Return the (x, y) coordinate for the center point of the cell that contains the specified text.  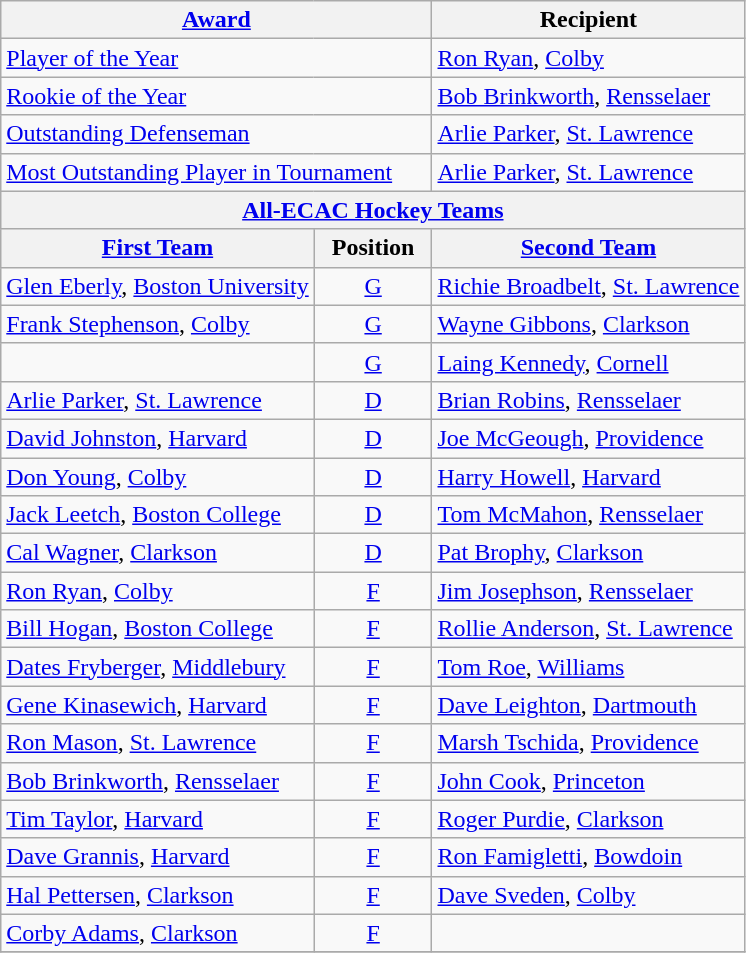
Dave Leighton, Dartmouth (588, 705)
Jim Josephson, Rensselaer (588, 591)
Tom McMahon, Rensselaer (588, 515)
Joe McGeough, Providence (588, 438)
Cal Wagner, Clarkson (158, 553)
Corby Adams, Clarkson (158, 933)
Hal Pettersen, Clarkson (158, 895)
Ron Mason, St. Lawrence (158, 743)
Dave Sveden, Colby (588, 895)
Roger Purdie, Clarkson (588, 819)
Tom Roe, Williams (588, 667)
Bill Hogan, Boston College (158, 629)
Brian Robins, Rensselaer (588, 400)
Harry Howell, Harvard (588, 477)
All-ECAC Hockey Teams (373, 210)
Outstanding Defenseman (216, 134)
Position (373, 248)
David Johnston, Harvard (158, 438)
Tim Taylor, Harvard (158, 819)
Second Team (588, 248)
Glen Eberly, Boston University (158, 286)
Laing Kennedy, Cornell (588, 362)
Frank Stephenson, Colby (158, 324)
Jack Leetch, Boston College (158, 515)
Don Young, Colby (158, 477)
Dates Fryberger, Middlebury (158, 667)
Pat Brophy, Clarkson (588, 553)
Recipient (588, 20)
Most Outstanding Player in Tournament (216, 172)
Wayne Gibbons, Clarkson (588, 324)
Player of the Year (216, 58)
Richie Broadbelt, St. Lawrence (588, 286)
Rookie of the Year (216, 96)
Gene Kinasewich, Harvard (158, 705)
Ron Famigletti, Bowdoin (588, 857)
First Team (158, 248)
Marsh Tschida, Providence (588, 743)
Award (216, 20)
John Cook, Princeton (588, 781)
Rollie Anderson, St. Lawrence (588, 629)
Dave Grannis, Harvard (158, 857)
